Detect which cell encompasses the target text, then output its (x, y) center coordinate. 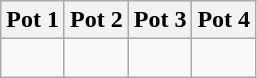
Pot 1 (33, 20)
Pot 4 (224, 20)
Pot 2 (96, 20)
Pot 3 (160, 20)
